From the cell containing the given text, extract its center point as (x, y) coordinate. 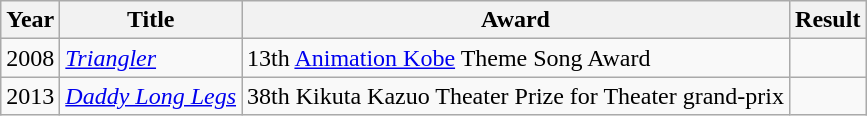
38th Kikuta Kazuo Theater Prize for Theater grand-prix (516, 96)
Year (30, 20)
Title (151, 20)
2008 (30, 58)
Triangler (151, 58)
2013 (30, 96)
Daddy Long Legs (151, 96)
13th Animation Kobe Theme Song Award (516, 58)
Award (516, 20)
Result (828, 20)
